Return [X, Y] of the center of cell containing provided text 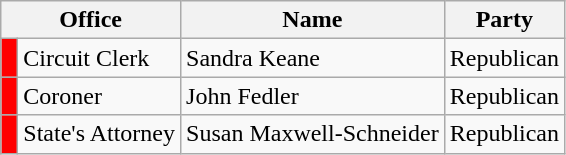
Susan Maxwell-Schneider [313, 134]
State's Attorney [100, 134]
John Fedler [313, 96]
Coroner [100, 96]
Name [313, 20]
Circuit Clerk [100, 58]
Party [504, 20]
Sandra Keane [313, 58]
Office [91, 20]
